Pinpoint the cell where the given text exists, returning its [x, y] midpoint coordinate. 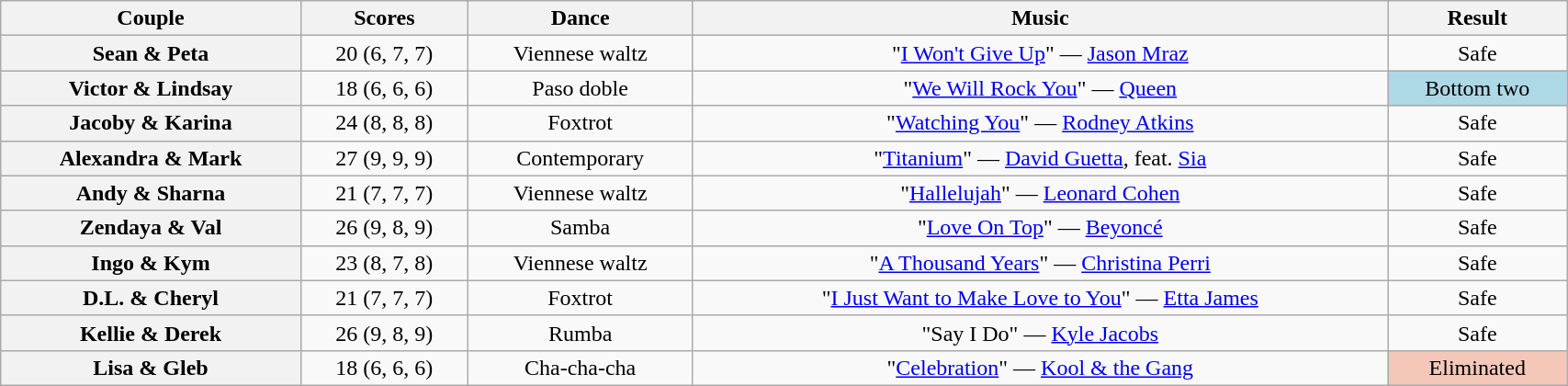
24 (8, 8, 8) [384, 123]
Andy & Sharna [151, 193]
Kellie & Derek [151, 333]
"Love On Top" — Beyoncé [1040, 228]
"We Will Rock You" — Queen [1040, 88]
"Watching You" — Rodney Atkins [1040, 123]
"Titanium" — David Guetta, feat. Sia [1040, 158]
Jacoby & Karina [151, 123]
Ingo & Kym [151, 263]
"Celebration" — Kool & the Gang [1040, 368]
27 (9, 9, 9) [384, 158]
"A Thousand Years" — Christina Perri [1040, 263]
Dance [580, 18]
Zendaya & Val [151, 228]
D.L. & Cheryl [151, 298]
Lisa & Gleb [151, 368]
Sean & Peta [151, 53]
Victor & Lindsay [151, 88]
Cha-cha-cha [580, 368]
23 (8, 7, 8) [384, 263]
Rumba [580, 333]
Eliminated [1477, 368]
Contemporary [580, 158]
"I Just Want to Make Love to You" — Etta James [1040, 298]
20 (6, 7, 7) [384, 53]
Paso doble [580, 88]
Samba [580, 228]
"I Won't Give Up" — Jason Mraz [1040, 53]
Couple [151, 18]
Scores [384, 18]
"Say I Do" — Kyle Jacobs [1040, 333]
Bottom two [1477, 88]
"Hallelujah" — Leonard Cohen [1040, 193]
Alexandra & Mark [151, 158]
Result [1477, 18]
Music [1040, 18]
